Pinpoint the cell where the given text exists, returning its (X, Y) midpoint coordinate. 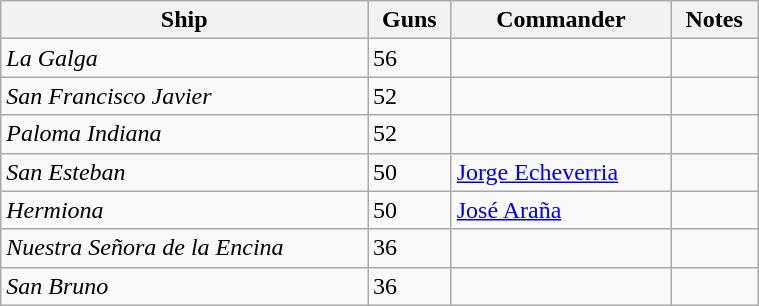
Hermiona (184, 210)
Nuestra Señora de la Encina (184, 248)
Paloma Indiana (184, 134)
Ship (184, 20)
Guns (410, 20)
San Bruno (184, 286)
56 (410, 58)
Notes (714, 20)
Commander (560, 20)
Jorge Echeverria (560, 172)
San Francisco Javier (184, 96)
San Esteban (184, 172)
José Araña (560, 210)
La Galga (184, 58)
